Capture the cell that displays the provided text and extract its (X, Y) central coordinate. 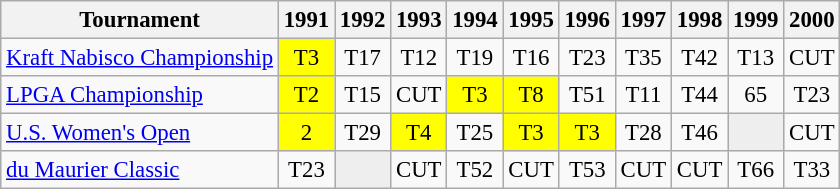
T35 (643, 58)
1998 (699, 20)
T2 (306, 95)
1997 (643, 20)
T17 (363, 58)
1994 (475, 20)
T19 (475, 58)
T29 (363, 133)
T66 (756, 170)
2000 (812, 20)
T28 (643, 133)
T12 (419, 58)
LPGA Championship (140, 95)
T13 (756, 58)
T46 (699, 133)
2 (306, 133)
1999 (756, 20)
T15 (363, 95)
T44 (699, 95)
65 (756, 95)
T16 (531, 58)
T52 (475, 170)
T11 (643, 95)
Tournament (140, 20)
1992 (363, 20)
U.S. Women's Open (140, 133)
1991 (306, 20)
T42 (699, 58)
T4 (419, 133)
T51 (587, 95)
Kraft Nabisco Championship (140, 58)
1995 (531, 20)
T8 (531, 95)
T25 (475, 133)
T33 (812, 170)
1996 (587, 20)
1993 (419, 20)
du Maurier Classic (140, 170)
T53 (587, 170)
